Capture the cell that displays the provided text and extract its (x, y) central coordinate. 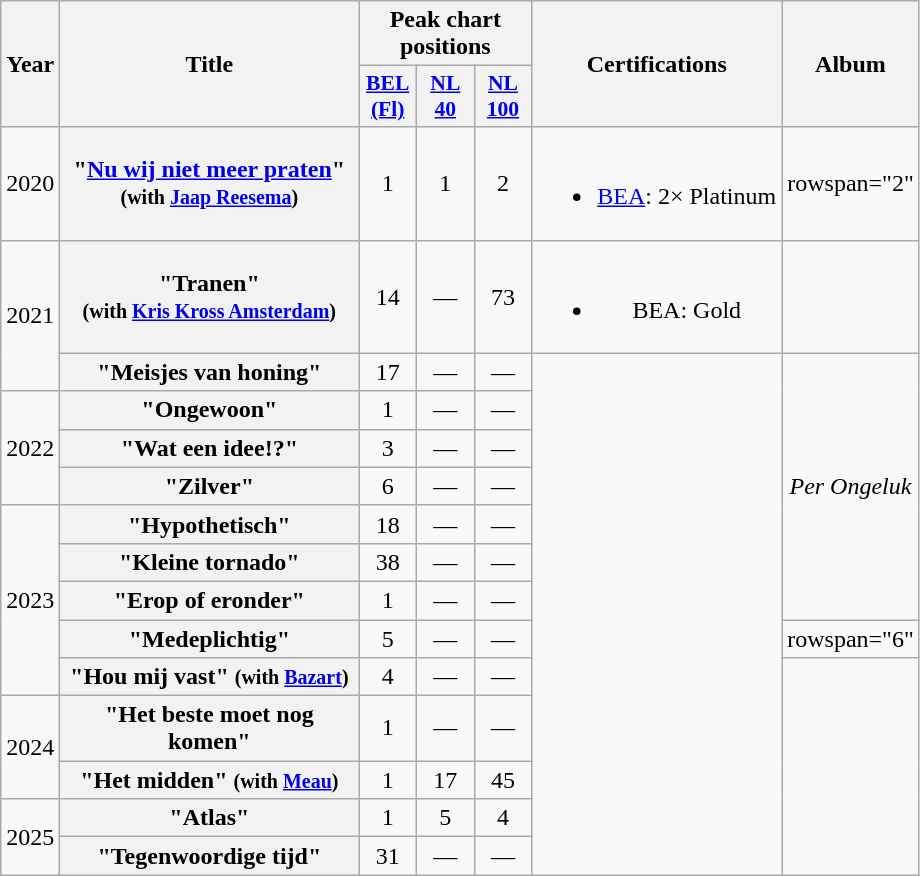
NL40 (446, 96)
BEA: 2× Platinum (657, 184)
2 (503, 184)
Title (210, 64)
"Erop of eronder" (210, 600)
14 (388, 296)
"Ongewoon" (210, 410)
"Het midden" (with Meau) (210, 780)
38 (388, 562)
Peak chart positions (446, 34)
31 (388, 856)
rowspan="2" (851, 184)
45 (503, 780)
NL100 (503, 96)
2023 (30, 600)
2020 (30, 184)
"Kleine tornado" (210, 562)
BEL (Fl) (388, 96)
"Tranen" (with Kris Kross Amsterdam) (210, 296)
2021 (30, 316)
18 (388, 524)
"Tegenwoordige tijd" (210, 856)
"Atlas" (210, 818)
"Zilver" (210, 486)
2024 (30, 748)
2022 (30, 448)
"Het beste moet nog komen" (210, 728)
"Nu wij niet meer praten" (with Jaap Reesema) (210, 184)
3 (388, 448)
BEA: Gold (657, 296)
"Wat een idee!?" (210, 448)
73 (503, 296)
6 (388, 486)
rowspan="6" (851, 639)
"Medeplichtig" (210, 639)
Album (851, 64)
"Meisjes van honing" (210, 372)
"Hou mij vast" (with Bazart) (210, 677)
Per Ongeluk (851, 486)
Certifications (657, 64)
"Hypothetisch" (210, 524)
Year (30, 64)
2025 (30, 837)
